Search for the cell housing the specified text and yield its [x, y] center coordinate. 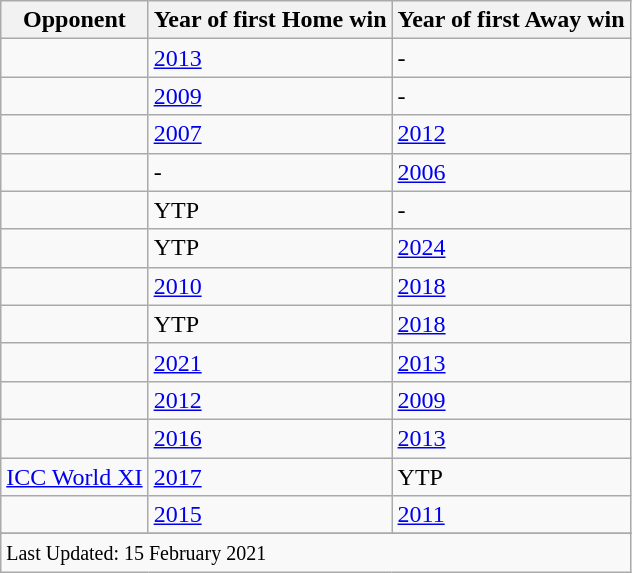
Year of first Home win [270, 20]
2007 [270, 134]
2010 [270, 286]
2021 [270, 362]
Year of first Away win [511, 20]
2015 [270, 515]
2016 [270, 438]
Last Updated: 15 February 2021 [316, 553]
2006 [511, 172]
2011 [511, 515]
Opponent [74, 20]
2024 [511, 248]
ICC World XI [74, 477]
2017 [270, 477]
